Return the [x, y] coordinate for the center point of the cell that contains the specified text.  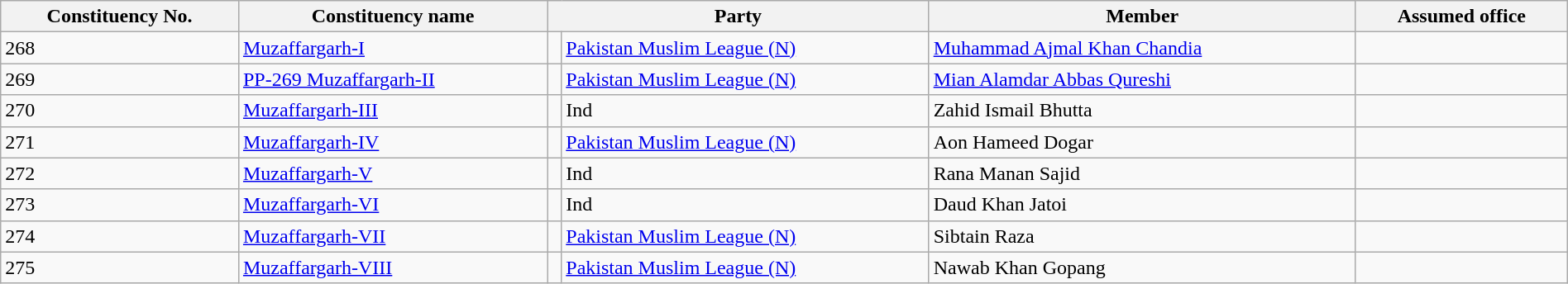
Nawab Khan Gopang [1142, 267]
Muzaffargarh-VIII [392, 267]
Muzaffargarh-VII [392, 236]
Party [738, 17]
Rana Manan Sajid [1142, 173]
Sibtain Raza [1142, 236]
Zahid Ismail Bhutta [1142, 111]
269 [120, 79]
268 [120, 48]
272 [120, 173]
Mian Alamdar Abbas Qureshi [1142, 79]
270 [120, 111]
Aon Hameed Dogar [1142, 142]
273 [120, 205]
275 [120, 267]
Muzaffargarh-III [392, 111]
271 [120, 142]
Muzaffargarh-V [392, 173]
Muhammad Ajmal Khan Chandia [1142, 48]
Muzaffargarh-VI [392, 205]
Muzaffargarh-I [392, 48]
274 [120, 236]
PP-269 Muzaffargarh-II [392, 79]
Daud Khan Jatoi [1142, 205]
Member [1142, 17]
Assumed office [1461, 17]
Muzaffargarh-IV [392, 142]
Constituency name [392, 17]
Constituency No. [120, 17]
